Scan for the cell matching the given text and deliver its [X, Y] coordinate at center. 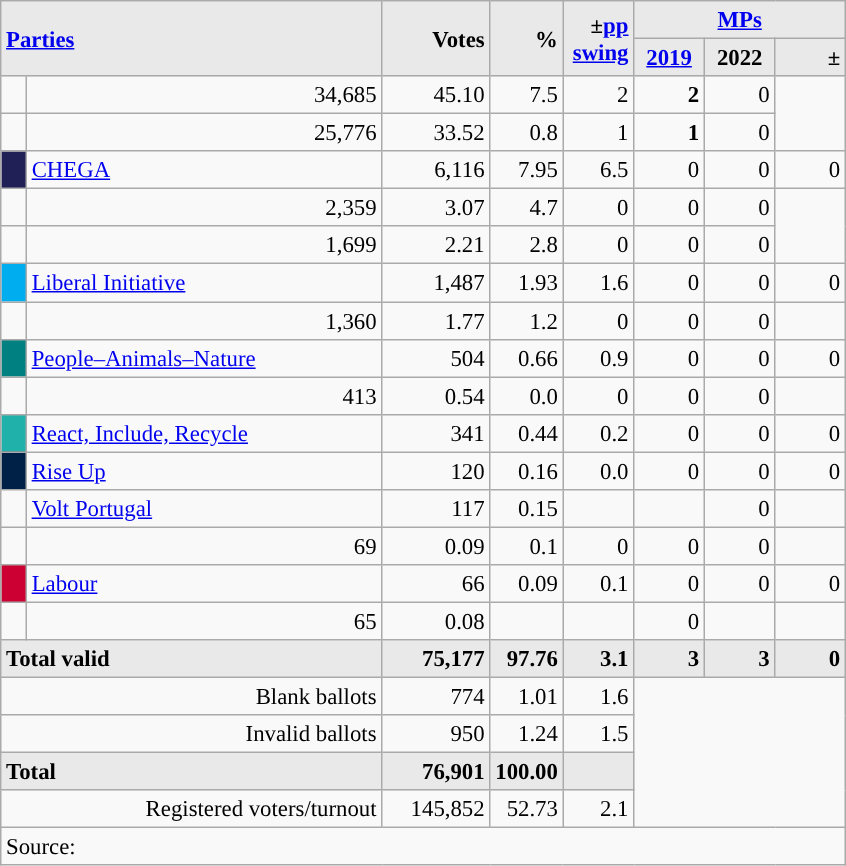
413 [204, 396]
1.2 [526, 321]
Volt Portugal [204, 509]
117 [436, 509]
504 [436, 358]
Parties [192, 38]
34,685 [204, 95]
75,177 [436, 659]
45.10 [436, 95]
950 [436, 734]
2.1 [598, 809]
1.01 [526, 697]
76,901 [436, 772]
120 [436, 471]
2019 [670, 58]
0.2 [598, 433]
1,699 [204, 245]
3.07 [436, 208]
0.9 [598, 358]
Blank ballots [192, 697]
7.5 [526, 95]
% [526, 38]
0.16 [526, 471]
2.21 [436, 245]
Source: [424, 847]
6,116 [436, 170]
±pp swing [598, 38]
± [810, 58]
0.54 [436, 396]
1.5 [598, 734]
Invalid ballots [192, 734]
Registered voters/turnout [192, 809]
66 [436, 584]
0.8 [526, 133]
4.7 [526, 208]
52.73 [526, 809]
2,359 [204, 208]
97.76 [526, 659]
1,487 [436, 283]
Total [192, 772]
MPs [740, 20]
6.5 [598, 170]
145,852 [436, 809]
69 [204, 546]
774 [436, 697]
People–Animals–Nature [204, 358]
65 [204, 621]
1.24 [526, 734]
33.52 [436, 133]
0.15 [526, 509]
2022 [740, 58]
React, Include, Recycle [204, 433]
1.93 [526, 283]
Liberal Initiative [204, 283]
CHEGA [204, 170]
Total valid [192, 659]
100.00 [526, 772]
2.8 [526, 245]
Votes [436, 38]
7.95 [526, 170]
0.44 [526, 433]
25,776 [204, 133]
0.66 [526, 358]
3.1 [598, 659]
1.77 [436, 321]
0.08 [436, 621]
Labour [204, 584]
Rise Up [204, 471]
341 [436, 433]
1,360 [204, 321]
